Return [X, Y] of the center of cell containing provided text 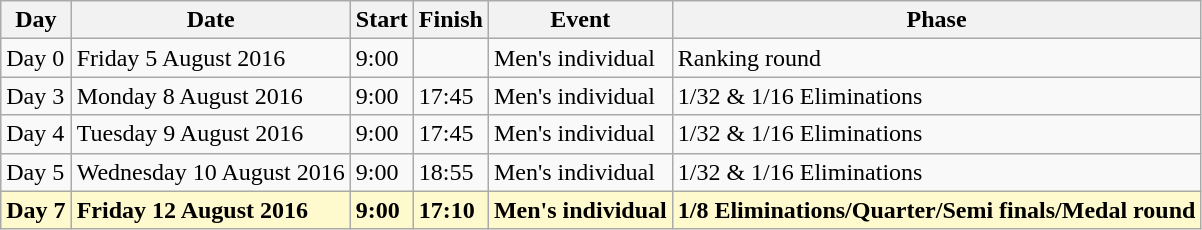
Day 4 [36, 134]
Tuesday 9 August 2016 [210, 134]
Friday 12 August 2016 [210, 210]
Day 5 [36, 172]
18:55 [450, 172]
Day 7 [36, 210]
Day 3 [36, 96]
17:10 [450, 210]
Finish [450, 20]
Event [580, 20]
Friday 5 August 2016 [210, 58]
Wednesday 10 August 2016 [210, 172]
Phase [936, 20]
Ranking round [936, 58]
Day 0 [36, 58]
1/8 Eliminations/Quarter/Semi finals/Medal round [936, 210]
Date [210, 20]
Day [36, 20]
Start [382, 20]
Monday 8 August 2016 [210, 96]
